Output the (X, Y) coordinate of the center of the cell containing the given text.  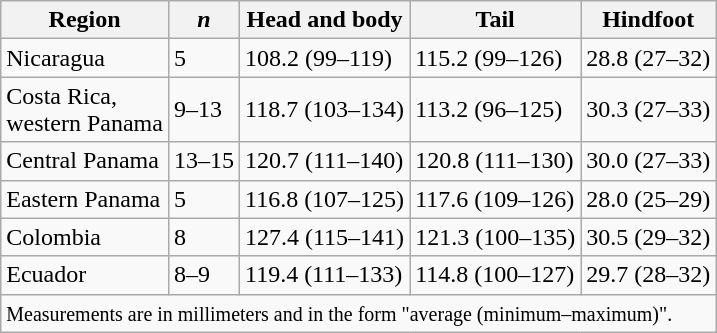
8 (204, 237)
Central Panama (85, 161)
8–9 (204, 275)
Hindfoot (648, 20)
127.4 (115–141) (324, 237)
30.3 (27–33) (648, 110)
Costa Rica,western Panama (85, 110)
120.8 (111–130) (496, 161)
108.2 (99–119) (324, 58)
Measurements are in millimeters and in the form "average (minimum–maximum)". (358, 313)
115.2 (99–126) (496, 58)
Colombia (85, 237)
Head and body (324, 20)
121.3 (100–135) (496, 237)
Ecuador (85, 275)
30.5 (29–32) (648, 237)
119.4 (111–133) (324, 275)
114.8 (100–127) (496, 275)
Tail (496, 20)
13–15 (204, 161)
Nicaragua (85, 58)
9–13 (204, 110)
117.6 (109–126) (496, 199)
28.0 (25–29) (648, 199)
116.8 (107–125) (324, 199)
Eastern Panama (85, 199)
30.0 (27–33) (648, 161)
113.2 (96–125) (496, 110)
Region (85, 20)
28.8 (27–32) (648, 58)
29.7 (28–32) (648, 275)
118.7 (103–134) (324, 110)
n (204, 20)
120.7 (111–140) (324, 161)
